Return the (X, Y) coordinate for the center point of the cell that contains the specified text.  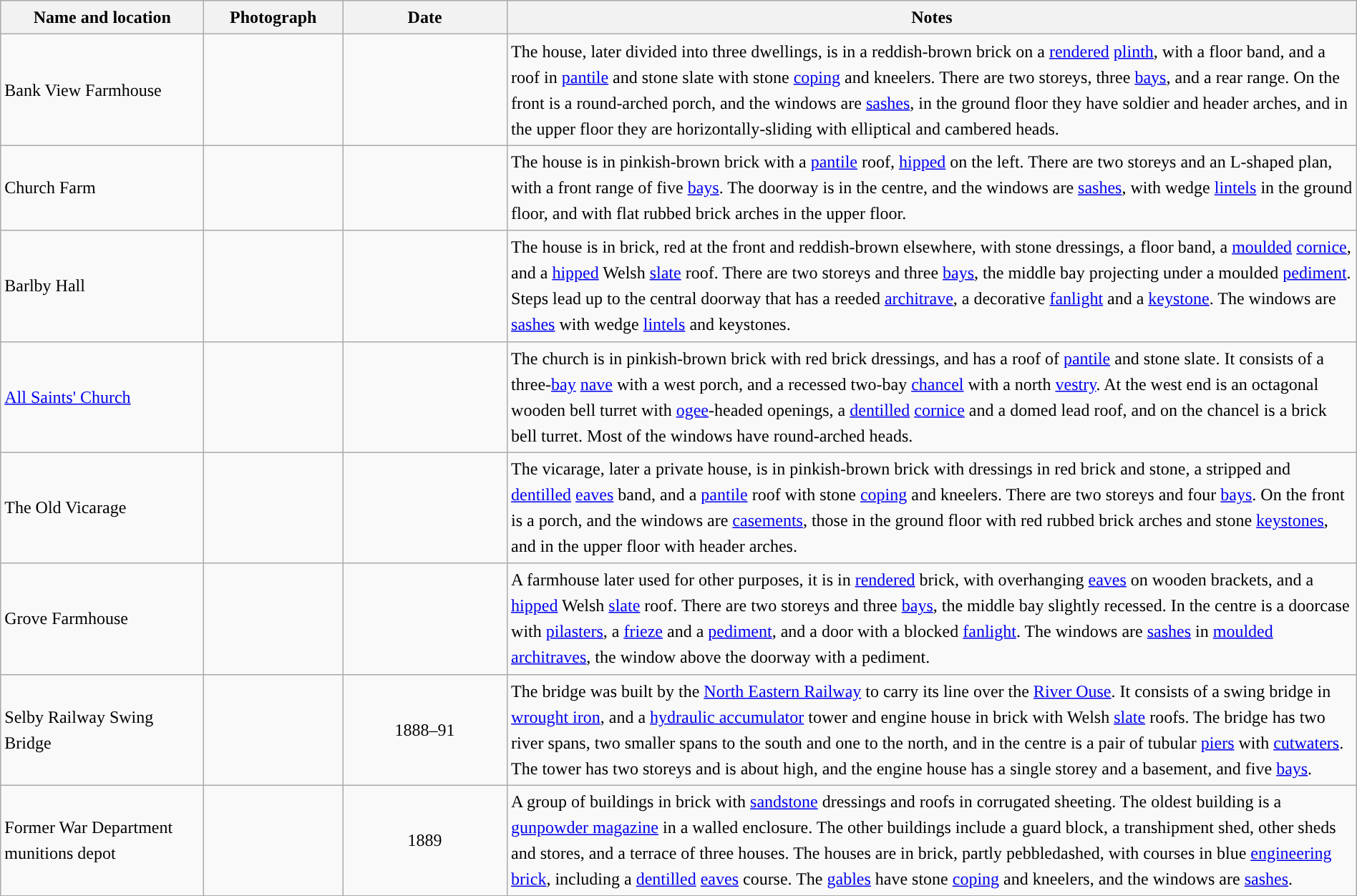
Photograph (273, 17)
Barlby Hall (102, 286)
Bank View Farmhouse (102, 90)
All Saints' Church (102, 396)
Name and location (102, 17)
Church Farm (102, 188)
Former War Department munitions depot (102, 840)
Selby Railway Swing Bridge (102, 730)
1888–91 (425, 730)
The Old Vicarage (102, 508)
1889 (425, 840)
Notes (932, 17)
Date (425, 17)
Grove Farmhouse (102, 618)
